Determine the (X, Y) coordinate at the center of the cell enclosing the given text.  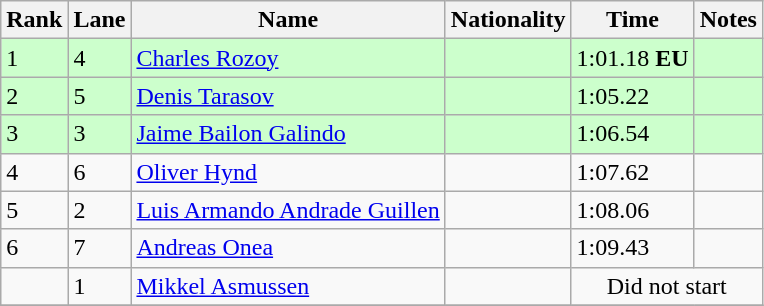
Oliver Hynd (288, 172)
Charles Rozoy (288, 58)
1:01.18 EU (632, 58)
Notes (728, 20)
Rank (34, 20)
Name (288, 20)
Time (632, 20)
Luis Armando Andrade Guillen (288, 210)
1:08.06 (632, 210)
Mikkel Asmussen (288, 286)
Lane (100, 20)
1:06.54 (632, 134)
Did not start (666, 286)
Jaime Bailon Galindo (288, 134)
Nationality (508, 20)
Denis Tarasov (288, 96)
7 (100, 248)
1:07.62 (632, 172)
1:09.43 (632, 248)
1:05.22 (632, 96)
Andreas Onea (288, 248)
